Locate the cell with the specified text and output its [x, y] center coordinate. 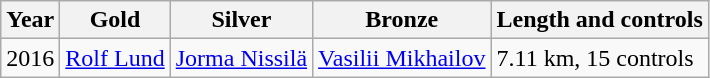
Silver [241, 20]
Bronze [402, 20]
Vasilii Mikhailov [402, 58]
Jorma Nissilä [241, 58]
Gold [115, 20]
7.11 km, 15 controls [600, 58]
Length and controls [600, 20]
Year [30, 20]
2016 [30, 58]
Rolf Lund [115, 58]
